Search for the cell housing the specified text and yield its (X, Y) center coordinate. 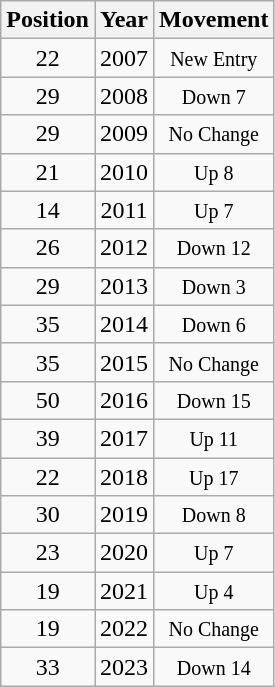
2020 (124, 553)
2008 (124, 96)
30 (48, 515)
Movement (214, 20)
Up 4 (214, 591)
2019 (124, 515)
2013 (124, 286)
Up 17 (214, 477)
2010 (124, 172)
2017 (124, 438)
Position (48, 20)
Down 12 (214, 248)
39 (48, 438)
Down 15 (214, 400)
Down 14 (214, 667)
23 (48, 553)
Down 3 (214, 286)
New Entry (214, 58)
Down 8 (214, 515)
Up 11 (214, 438)
Down 7 (214, 96)
Year (124, 20)
2015 (124, 362)
2023 (124, 667)
2011 (124, 210)
2021 (124, 591)
26 (48, 248)
2014 (124, 324)
14 (48, 210)
Down 6 (214, 324)
Up 8 (214, 172)
50 (48, 400)
33 (48, 667)
2016 (124, 400)
2022 (124, 629)
2012 (124, 248)
2009 (124, 134)
21 (48, 172)
2007 (124, 58)
2018 (124, 477)
